Scan for the cell matching the given text and deliver its (x, y) coordinate at center. 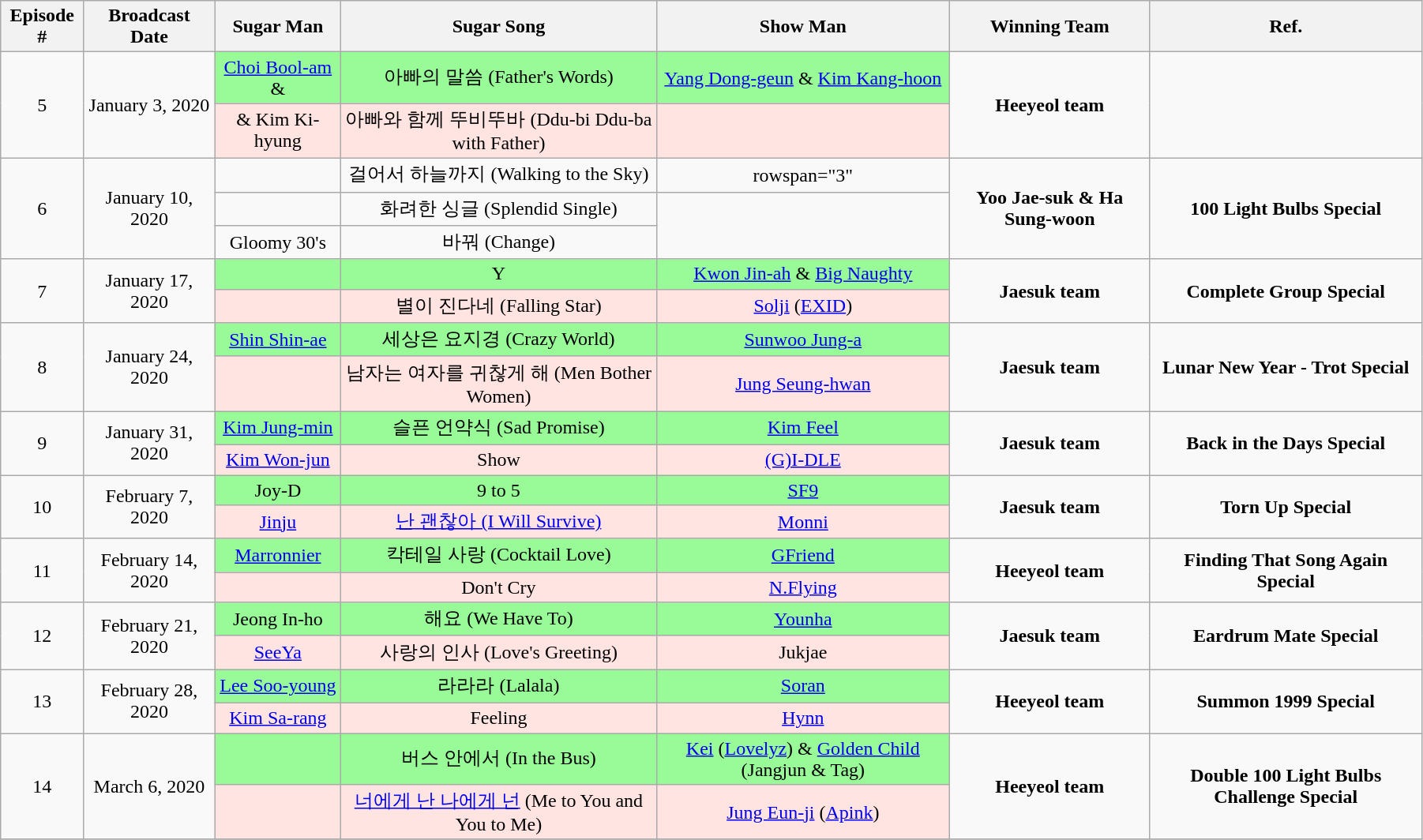
Sunwoo Jung-a (802, 339)
January 17, 2020 (149, 291)
SeeYa (278, 652)
Gloomy 30's (278, 243)
Winning Team (1050, 27)
라라라 (Lalala) (499, 687)
14 (43, 786)
9 (43, 444)
걸어서 하늘까지 (Walking to the Sky) (499, 175)
칵테일 사랑 (Cocktail Love) (499, 556)
버스 안에서 (In the Bus) (499, 758)
Show Man (802, 27)
Don't Cry (499, 587)
Y (499, 274)
GFriend (802, 556)
난 괜찮아 (I Will Survive) (499, 523)
February 28, 2020 (149, 701)
Episode # (43, 27)
Torn Up Special (1286, 507)
Kwon Jin-ah & Big Naughty (802, 274)
Monni (802, 523)
Soran (802, 687)
Kim Jung-min (278, 428)
Lunar New Year - Trot Special (1286, 367)
Solji (EXID) (802, 306)
Marronnier (278, 556)
Ref. (1286, 27)
Kim Won-jun (278, 459)
아빠와 함께 뚜비뚜바 (Ddu-bi Ddu-ba with Father) (499, 131)
바꿔 (Change) (499, 243)
Hynn (802, 718)
Jukjae (802, 652)
5 (43, 106)
7 (43, 291)
March 6, 2020 (149, 786)
rowspan="3" (802, 175)
Summon 1999 Special (1286, 701)
SF9 (802, 490)
6 (43, 208)
아빠의 말씀 (Father's Words) (499, 77)
남자는 여자를 귀찮게 해 (Men Bother Women) (499, 384)
Show (499, 459)
Kei (Lovelyz) & Golden Child (Jangjun & Tag) (802, 758)
Choi Bool-am & (278, 77)
13 (43, 701)
Broadcast Date (149, 27)
Lee Soo-young (278, 687)
8 (43, 367)
너에게 난 나에게 넌 (Me to You and You to Me) (499, 812)
Yang Dong-geun & Kim Kang-hoon (802, 77)
Shin Shin-ae (278, 339)
별이 진다네 (Falling Star) (499, 306)
Joy-D (278, 490)
Complete Group Special (1286, 291)
화려한 싱글 (Splendid Single) (499, 208)
Finding That Song Again Special (1286, 570)
Eardrum Mate Special (1286, 636)
Jung Seung-hwan (802, 384)
Yoo Jae-suk & Ha Sung-woon (1050, 208)
February 7, 2020 (149, 507)
January 31, 2020 (149, 444)
슬픈 언약식 (Sad Promise) (499, 428)
사랑의 인사 (Love's Greeting) (499, 652)
January 24, 2020 (149, 367)
January 10, 2020 (149, 208)
Feeling (499, 718)
100 Light Bulbs Special (1286, 208)
Double 100 Light Bulbs Challenge Special (1286, 786)
Sugar Man (278, 27)
Younha (802, 619)
& Kim Ki-hyung (278, 131)
(G)I-DLE (802, 459)
10 (43, 507)
12 (43, 636)
Sugar Song (499, 27)
Kim Sa-rang (278, 718)
February 21, 2020 (149, 636)
9 to 5 (499, 490)
Back in the Days Special (1286, 444)
해요 (We Have To) (499, 619)
Jeong In-ho (278, 619)
N.Flying (802, 587)
January 3, 2020 (149, 106)
Jung Eun-ji (Apink) (802, 812)
February 14, 2020 (149, 570)
세상은 요지경 (Crazy World) (499, 339)
11 (43, 570)
Kim Feel (802, 428)
Jinju (278, 523)
